Find where the given text appears and provide that cell's center as [x, y] coordinate. 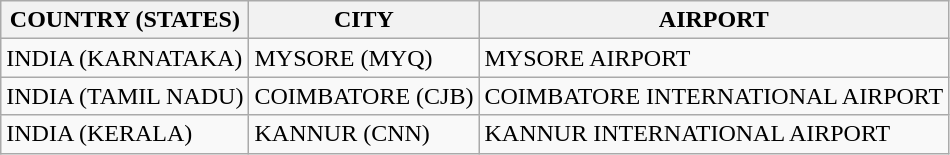
INDIA (KARNATAKA) [125, 58]
COIMBATORE INTERNATIONAL AIRPORT [714, 96]
INDIA (KERALA) [125, 134]
COUNTRY (STATES) [125, 20]
INDIA (TAMIL NADU) [125, 96]
MYSORE AIRPORT [714, 58]
AIRPORT [714, 20]
KANNUR (CNN) [364, 134]
MYSORE (MYQ) [364, 58]
CITY [364, 20]
KANNUR INTERNATIONAL AIRPORT [714, 134]
COIMBATORE (CJB) [364, 96]
